Find where the given text appears and provide that cell's center as [x, y] coordinate. 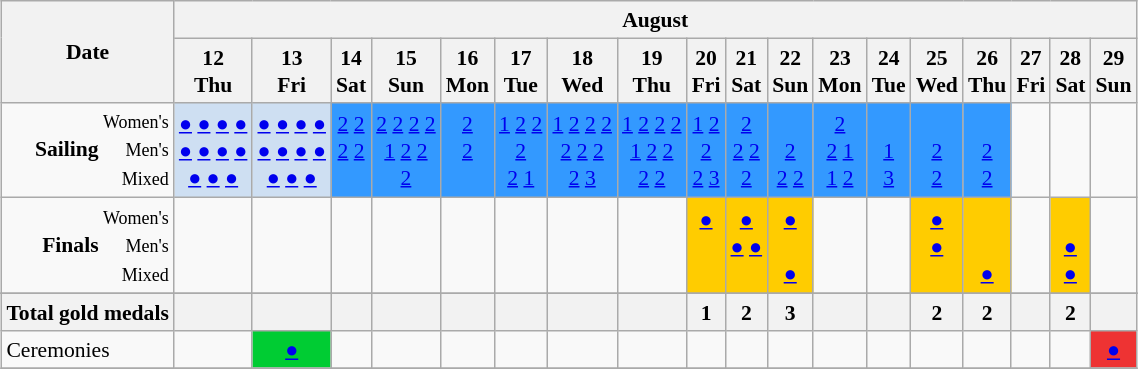
1 22 2 3 [706, 150]
3 [790, 312]
23Mon [840, 70]
14Sat [351, 70]
1 2 2 21 2 2 2 2 [652, 150]
1 2 22 2 1 [520, 150]
Women'sSailing Men'sMixed [87, 150]
17Tue [520, 70]
August [656, 20]
Total gold medals [87, 312]
● ● ● [746, 246]
● ● [790, 246]
20Fri [706, 70]
1 [706, 312]
2 22 2 [351, 150]
22 11 2 [840, 150]
22 2 [790, 150]
16Mon [468, 70]
15Sun [406, 70]
26Thu [988, 70]
21Sat [746, 70]
2 2 2 21 2 2 2 [406, 150]
19Thu [652, 70]
12Thu [214, 70]
Ceremonies [87, 348]
25Wed [937, 70]
1 2 2 22 2 2 2 3 [582, 150]
Women'sFinals Men'sMixed [87, 246]
22Sun [790, 70]
13 [889, 150]
28Sat [1070, 70]
27Fri [1030, 70]
24Tue [889, 70]
22 22 [746, 150]
29Sun [1113, 70]
18Wed [582, 70]
Date [87, 52]
13Fri [292, 70]
